Return (x, y) of the center of cell containing provided text 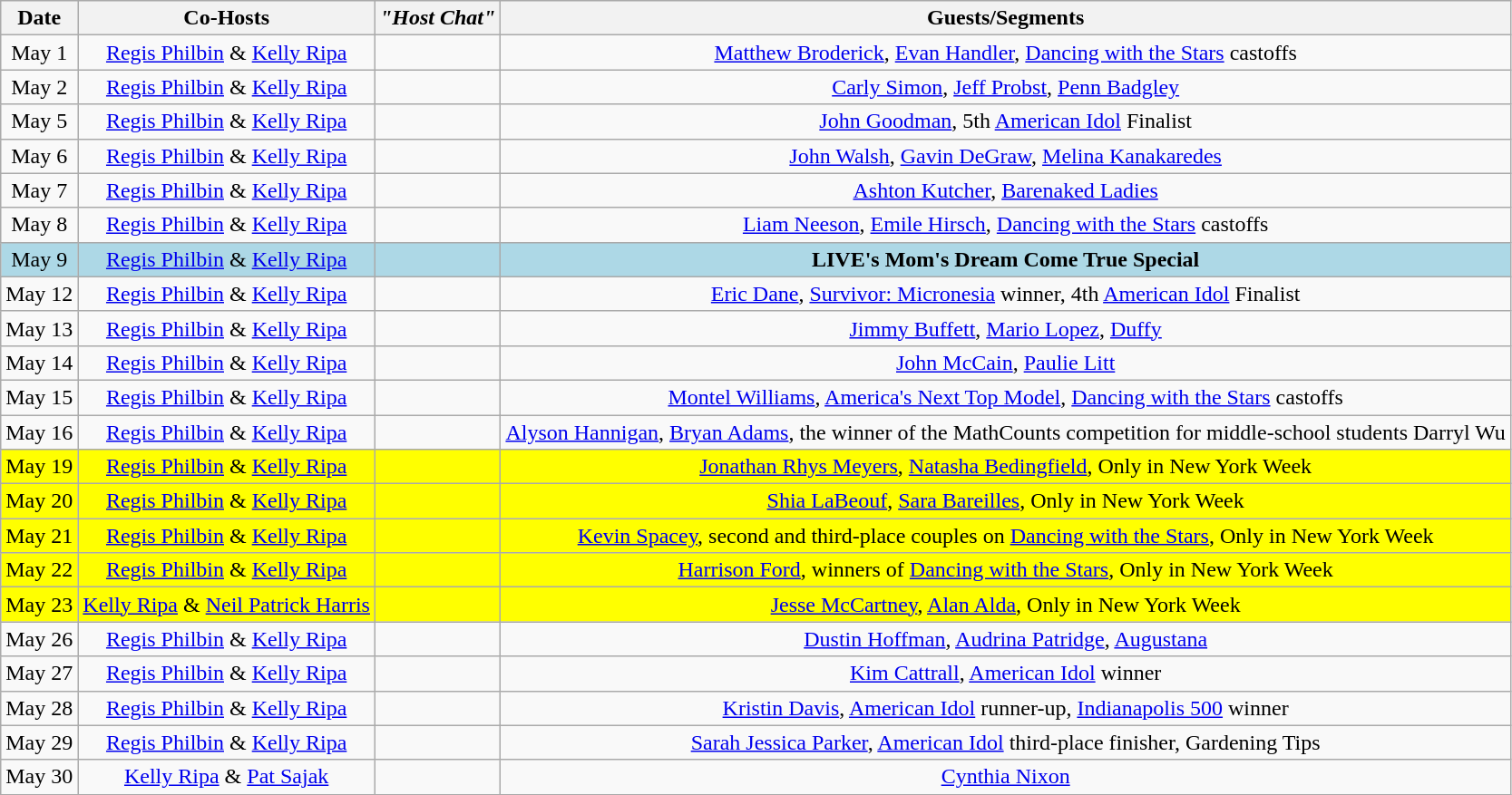
Kevin Spacey, second and third-place couples on Dancing with the Stars, Only in New York Week (1005, 536)
May 5 (40, 121)
May 23 (40, 605)
May 15 (40, 397)
May 12 (40, 294)
"Host Chat" (437, 18)
Matthew Broderick, Evan Handler, Dancing with the Stars castoffs (1005, 53)
Shia LaBeouf, Sara Bareilles, Only in New York Week (1005, 501)
May 1 (40, 53)
May 7 (40, 190)
Liam Neeson, Emile Hirsch, Dancing with the Stars castoffs (1005, 225)
May 14 (40, 363)
May 30 (40, 777)
Guests/Segments (1005, 18)
Kelly Ripa & Pat Sajak (227, 777)
Kim Cattrall, American Idol winner (1005, 674)
May 22 (40, 570)
May 19 (40, 467)
Jonathan Rhys Meyers, Natasha Bedingfield, Only in New York Week (1005, 467)
Ashton Kutcher, Barenaked Ladies (1005, 190)
May 29 (40, 742)
Carly Simon, Jeff Probst, Penn Badgley (1005, 87)
Kelly Ripa & Neil Patrick Harris (227, 605)
John Walsh, Gavin DeGraw, Melina Kanakaredes (1005, 156)
Date (40, 18)
Cynthia Nixon (1005, 777)
Harrison Ford, winners of Dancing with the Stars, Only in New York Week (1005, 570)
Dustin Hoffman, Audrina Patridge, Augustana (1005, 639)
May 2 (40, 87)
John Goodman, 5th American Idol Finalist (1005, 121)
May 27 (40, 674)
John McCain, Paulie Litt (1005, 363)
Kristin Davis, American Idol runner-up, Indianapolis 500 winner (1005, 708)
LIVE's Mom's Dream Come True Special (1005, 259)
Jimmy Buffett, Mario Lopez, Duffy (1005, 328)
Co-Hosts (227, 18)
May 9 (40, 259)
Alyson Hannigan, Bryan Adams, the winner of the MathCounts competition for middle-school students Darryl Wu (1005, 432)
Jesse McCartney, Alan Alda, Only in New York Week (1005, 605)
May 21 (40, 536)
Eric Dane, Survivor: Micronesia winner, 4th American Idol Finalist (1005, 294)
May 16 (40, 432)
May 28 (40, 708)
Sarah Jessica Parker, American Idol third-place finisher, Gardening Tips (1005, 742)
May 13 (40, 328)
May 20 (40, 501)
May 8 (40, 225)
May 6 (40, 156)
Montel Williams, America's Next Top Model, Dancing with the Stars castoffs (1005, 397)
May 26 (40, 639)
